Extract the (x, y) coordinate from the center of the cell holding the provided text.  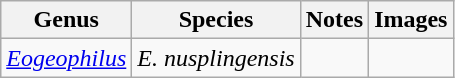
E. nusplingensis (216, 58)
Notes (334, 20)
Species (216, 20)
Images (411, 20)
Eogeophilus (66, 58)
Genus (66, 20)
